Return the [x, y] coordinate for the center point of the cell that contains the specified text.  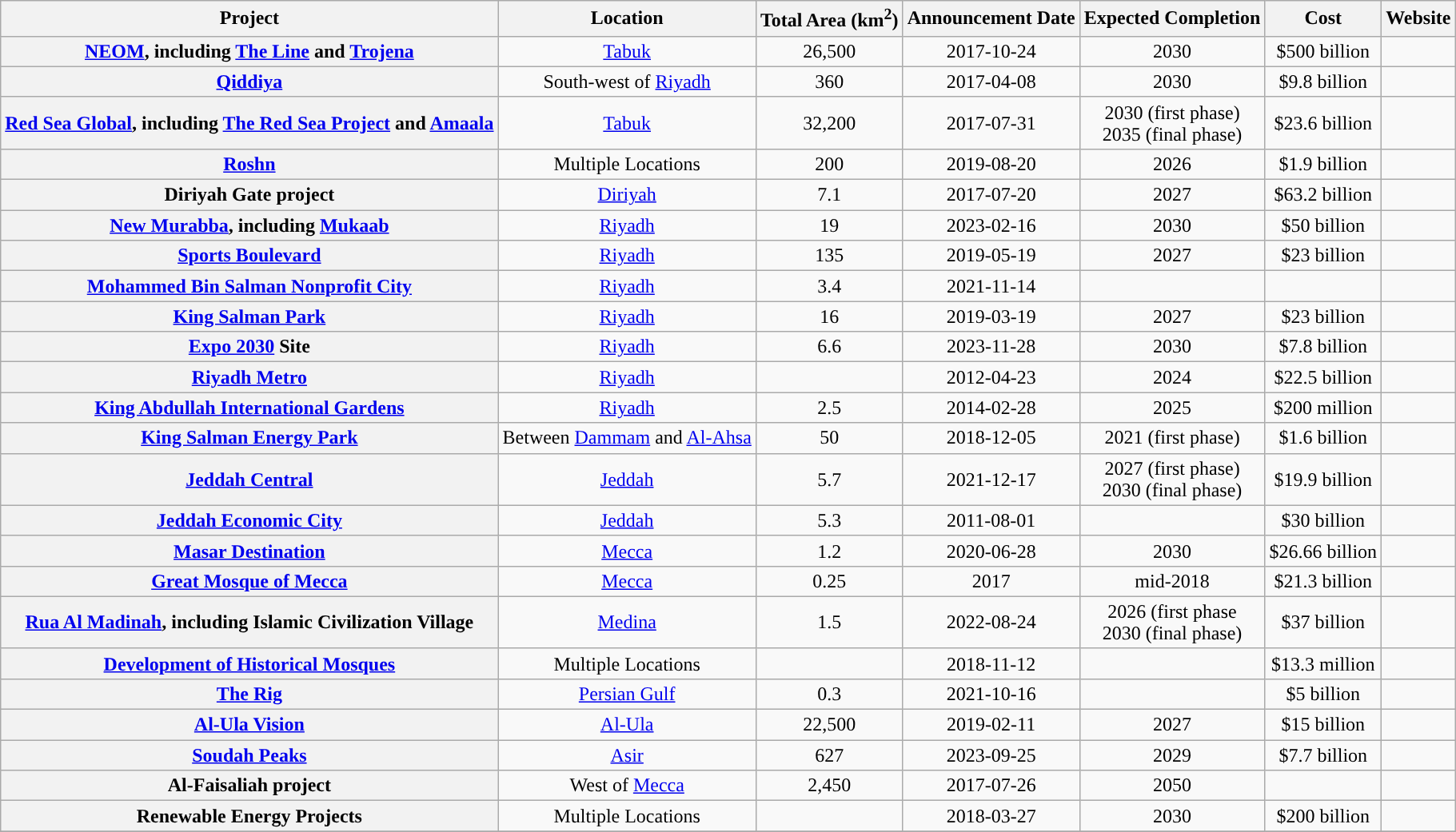
Medina [627, 622]
Project [249, 19]
$15 billion [1323, 725]
360 [829, 82]
Masar Destination [249, 551]
2019-08-20 [991, 164]
32,200 [829, 123]
Red Sea Global, including The Red Sea Project and Amaala [249, 123]
NEOM, including The Line and Trojena [249, 51]
2018-12-05 [991, 438]
Diriyah Gate project [249, 195]
Expo 2030 Site [249, 347]
627 [829, 755]
Development of Historical Mosques [249, 663]
2019-05-19 [991, 256]
2025 [1172, 408]
2014-02-28 [991, 408]
1.2 [829, 551]
$7.7 billion [1323, 755]
2017-04-08 [991, 82]
135 [829, 256]
2017-07-26 [991, 786]
Al-Faisaliah project [249, 786]
South-west of Riyadh [627, 82]
2017-10-24 [991, 51]
$26.66 billion [1323, 551]
Jeddah Economic City [249, 520]
$1.9 billion [1323, 164]
$500 billion [1323, 51]
2017-07-20 [991, 195]
2029 [1172, 755]
50 [829, 438]
$63.2 billion [1323, 195]
6.6 [829, 347]
2022-08-24 [991, 622]
King Salman Energy Park [249, 438]
$21.3 billion [1323, 581]
2050 [1172, 786]
Soudah Peaks [249, 755]
2023-09-25 [991, 755]
5.3 [829, 520]
2017-07-31 [991, 123]
2019-03-19 [991, 316]
2021-12-17 [991, 480]
2011-08-01 [991, 520]
0.3 [829, 694]
2026 [1172, 164]
Qiddiya [249, 82]
$50 billion [1323, 225]
16 [829, 316]
2021-10-16 [991, 694]
Total Area (km2) [829, 19]
Website [1418, 19]
2018-11-12 [991, 663]
0.25 [829, 581]
2012-04-23 [991, 377]
Mohammed Bin Salman Nonprofit City [249, 286]
2018-03-27 [991, 816]
New Murabba, including Mukaab [249, 225]
26,500 [829, 51]
Al-Ula [627, 725]
King Abdullah International Gardens [249, 408]
Jeddah Central [249, 480]
2019-02-11 [991, 725]
Riyadh Metro [249, 377]
Cost [1323, 19]
2027 (first phase)2030 (final phase) [1172, 480]
2023-02-16 [991, 225]
2,450 [829, 786]
$30 billion [1323, 520]
$1.6 billion [1323, 438]
West of Mecca [627, 786]
2020-06-28 [991, 551]
22,500 [829, 725]
Diriyah [627, 195]
2024 [1172, 377]
2026 (first phase2030 (final phase) [1172, 622]
2021-11-14 [991, 286]
Al-Ula Vision [249, 725]
King Salman Park [249, 316]
$5 billion [1323, 694]
$19.9 billion [1323, 480]
19 [829, 225]
7.1 [829, 195]
Sports Boulevard [249, 256]
mid-2018 [1172, 581]
Roshn [249, 164]
$9.8 billion [1323, 82]
2030 (first phase)2035 (final phase) [1172, 123]
2017 [991, 581]
2.5 [829, 408]
$13.3 million [1323, 663]
$22.5 billion [1323, 377]
Persian Gulf [627, 694]
Rua Al Madinah, including Islamic Civilization Village [249, 622]
Expected Completion [1172, 19]
2023-11-28 [991, 347]
200 [829, 164]
5.7 [829, 480]
Renewable Energy Projects [249, 816]
Announcement Date [991, 19]
3.4 [829, 286]
$7.8 billion [1323, 347]
1.5 [829, 622]
$200 million [1323, 408]
Great Mosque of Mecca [249, 581]
2021 (first phase) [1172, 438]
$200 billion [1323, 816]
The Rig [249, 694]
$23.6 billion [1323, 123]
Between Dammam and Al-Ahsa [627, 438]
Location [627, 19]
$37 billion [1323, 622]
Asir [627, 755]
